Find where the given text appears and provide that cell's center as [X, Y] coordinate. 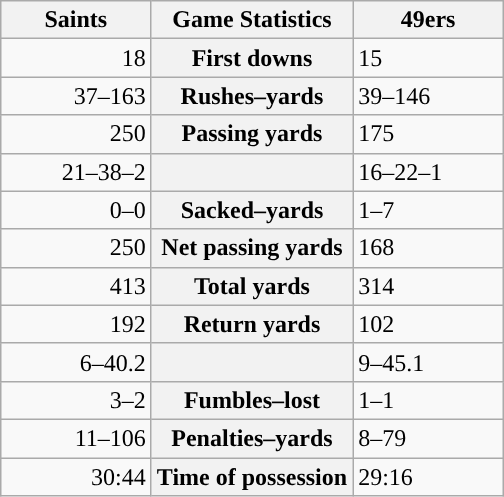
8–79 [428, 438]
Rushes–yards [252, 96]
Fumbles–lost [252, 400]
Saints [76, 20]
11–106 [76, 438]
29:16 [428, 477]
175 [428, 134]
Return yards [252, 324]
Net passing yards [252, 248]
314 [428, 286]
6–40.2 [76, 362]
1–7 [428, 210]
Total yards [252, 286]
9–45.1 [428, 362]
16–22–1 [428, 172]
Time of possession [252, 477]
3–2 [76, 400]
37–163 [76, 96]
Game Statistics [252, 20]
168 [428, 248]
Sacked–yards [252, 210]
39–146 [428, 96]
413 [76, 286]
30:44 [76, 477]
21–38–2 [76, 172]
15 [428, 58]
Passing yards [252, 134]
102 [428, 324]
192 [76, 324]
18 [76, 58]
0–0 [76, 210]
First downs [252, 58]
Penalties–yards [252, 438]
49ers [428, 20]
1–1 [428, 400]
